Scan for the cell matching the given text and deliver its [X, Y] coordinate at center. 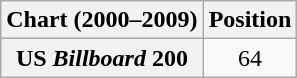
Chart (2000–2009) [102, 20]
Position [250, 20]
64 [250, 58]
US Billboard 200 [102, 58]
